Locate the cell with the specified text and output its (x, y) center coordinate. 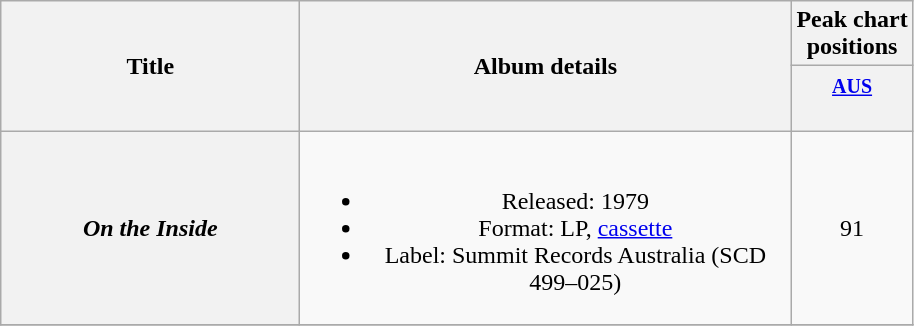
91 (852, 228)
Album details (546, 66)
On the Inside (150, 228)
Title (150, 66)
AUS (852, 98)
Released: 1979Format: LP, cassetteLabel: Summit Records Australia (SCD 499–025) (546, 228)
Peak chartpositions (852, 34)
